Determine the [x, y] coordinate at the center of the cell enclosing the given text.  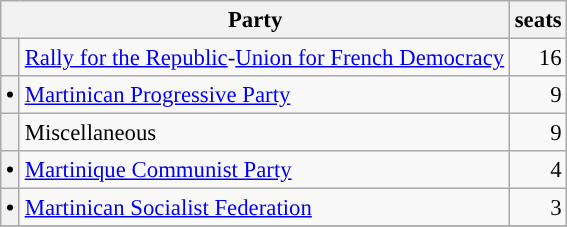
16 [538, 58]
Martinique Communist Party [264, 170]
Miscellaneous [264, 133]
4 [538, 170]
Rally for the Republic-Union for French Democracy [264, 58]
seats [538, 20]
3 [538, 208]
Party [256, 20]
Martinican Progressive Party [264, 95]
Martinican Socialist Federation [264, 208]
